Determine the [x, y] coordinate at the center of the cell enclosing the given text.  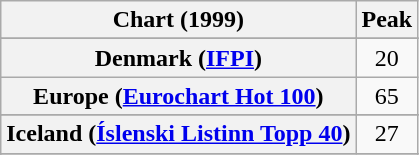
Denmark (IFPI) [178, 58]
Chart (1999) [178, 20]
65 [387, 96]
Peak [387, 20]
27 [387, 134]
Europe (Eurochart Hot 100) [178, 96]
Iceland (Íslenski Listinn Topp 40) [178, 134]
20 [387, 58]
